Extract the [X, Y] coordinate from the center of the cell holding the provided text.  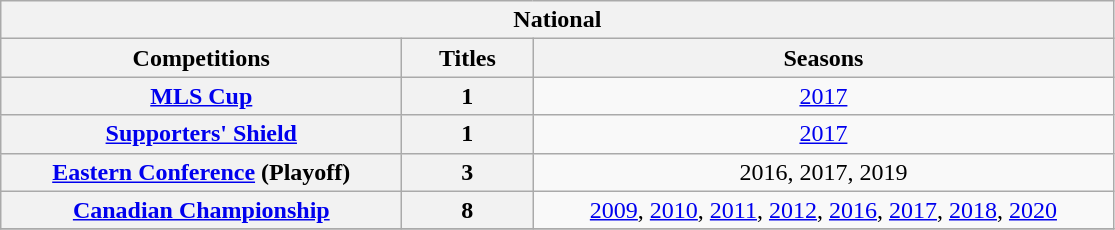
3 [468, 172]
2016, 2017, 2019 [824, 172]
2009, 2010, 2011, 2012, 2016, 2017, 2018, 2020 [824, 210]
Eastern Conference (Playoff) [202, 172]
Supporters' Shield [202, 134]
Titles [468, 58]
National [558, 20]
Canadian Championship [202, 210]
8 [468, 210]
Seasons [824, 58]
Competitions [202, 58]
MLS Cup [202, 96]
